Determine the [x, y] coordinate at the center of the cell enclosing the given text.  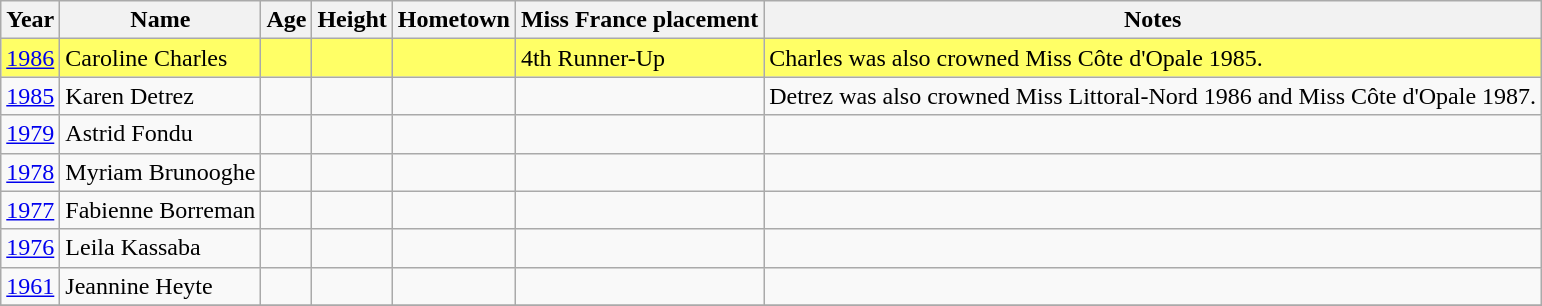
1976 [30, 248]
Charles was also crowned Miss Côte d'Opale 1985. [1153, 58]
Caroline Charles [160, 58]
Notes [1153, 20]
Age [286, 20]
Miss France placement [639, 20]
Detrez was also crowned Miss Littoral-Nord 1986 and Miss Côte d'Opale 1987. [1153, 96]
1978 [30, 172]
Year [30, 20]
1961 [30, 286]
1977 [30, 210]
1979 [30, 134]
Astrid Fondu [160, 134]
Hometown [454, 20]
Fabienne Borreman [160, 210]
1985 [30, 96]
4th Runner-Up [639, 58]
Myriam Brunooghe [160, 172]
Jeannine Heyte [160, 286]
1986 [30, 58]
Leila Kassaba [160, 248]
Name [160, 20]
Karen Detrez [160, 96]
Height [352, 20]
